Return [x, y] of the center of cell containing provided text 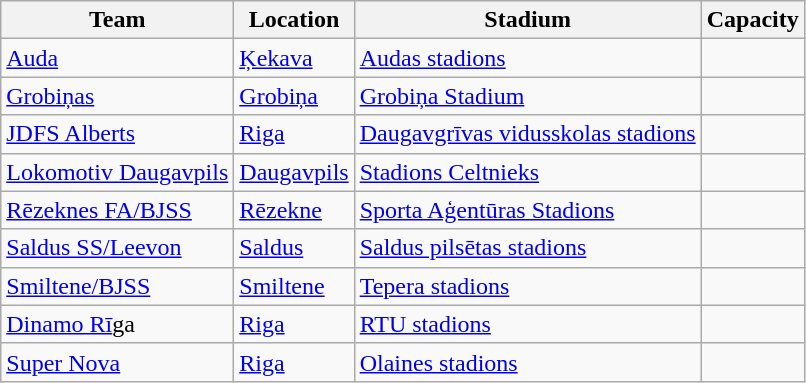
Grobiņa [294, 96]
Tepera stadions [528, 286]
Team [118, 20]
Stadium [528, 20]
Daugavgrīvas vidusskolas stadions [528, 134]
Saldus pilsētas stadions [528, 248]
Lokomotiv Daugavpils [118, 172]
Capacity [752, 20]
Grobiņa Stadium [528, 96]
Grobiņas [118, 96]
Saldus [294, 248]
Saldus SS/Leevon [118, 248]
JDFS Alberts [118, 134]
Daugavpils [294, 172]
Auda [118, 58]
Dinamo Rīga [118, 324]
Olaines stadions [528, 362]
Smiltene [294, 286]
Super Nova [118, 362]
RTU stadions [528, 324]
Sporta Aģentūras Stadions [528, 210]
Rēzeknes FA/BJSS [118, 210]
Smiltene/BJSS [118, 286]
Audas stadions [528, 58]
Location [294, 20]
Stadions Celtnieks [528, 172]
Rēzekne [294, 210]
Ķekava [294, 58]
